Return [x, y] of the center of cell containing provided text 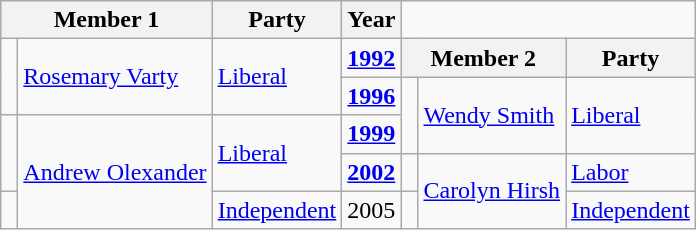
Labor [631, 172]
Rosemary Varty [115, 77]
Carolyn Hirsh [492, 191]
2005 [372, 210]
Year [372, 20]
1996 [372, 96]
Member 2 [484, 58]
2002 [372, 172]
Andrew Olexander [115, 172]
Member 1 [106, 20]
1992 [372, 58]
Wendy Smith [492, 115]
1999 [372, 134]
